Determine the [X, Y] coordinate at the center of the cell enclosing the given text.  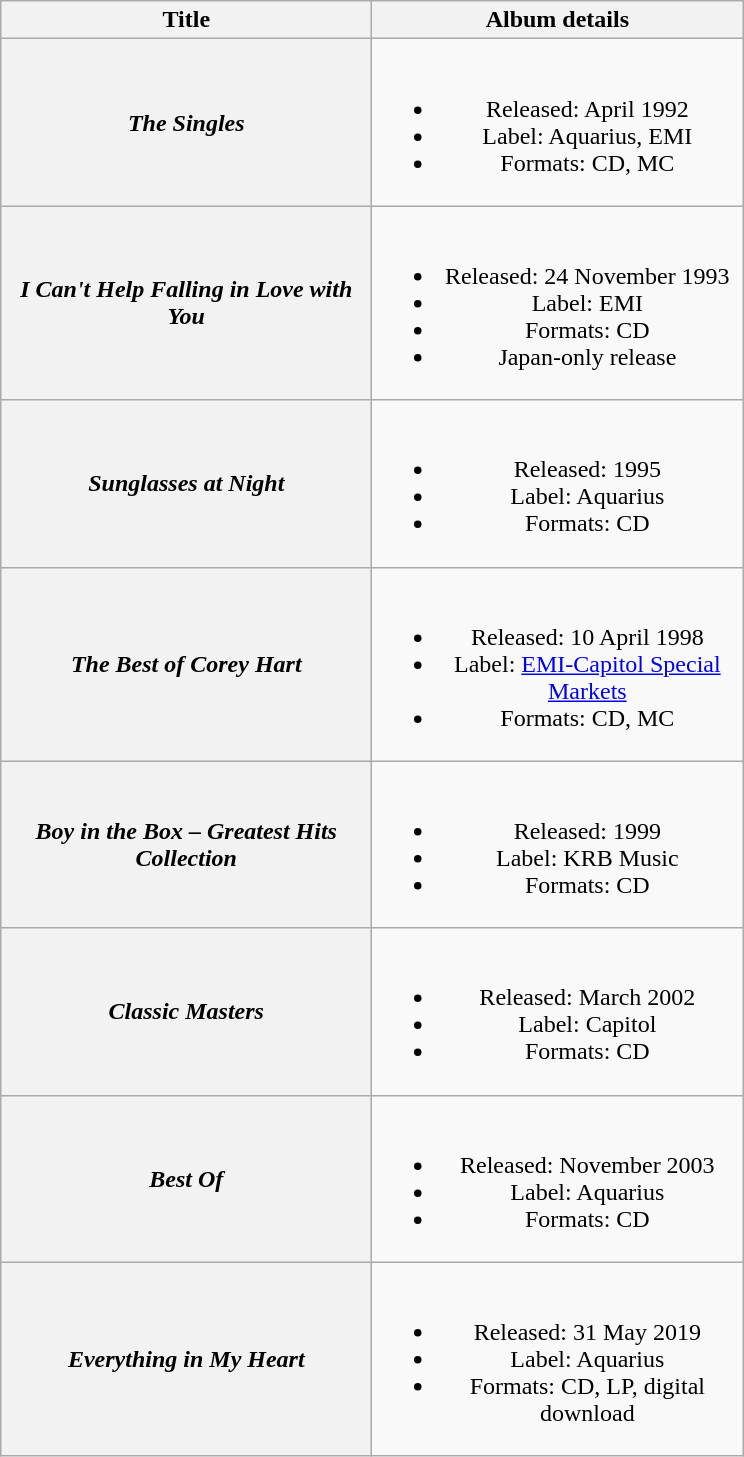
Everything in My Heart [186, 1359]
The Best of Corey Hart [186, 664]
Classic Masters [186, 1012]
Released: March 2002Label: CapitolFormats: CD [558, 1012]
Released: April 1992Label: Aquarius, EMIFormats: CD, MC [558, 122]
Boy in the Box – Greatest Hits Collection [186, 844]
Released: 1995Label: AquariusFormats: CD [558, 484]
Released: 31 May 2019Label: AquariusFormats: CD, LP, digital download [558, 1359]
Released: 10 April 1998Label: EMI-Capitol Special MarketsFormats: CD, MC [558, 664]
Album details [558, 20]
Sunglasses at Night [186, 484]
Best Of [186, 1178]
Released: 1999Label: KRB MusicFormats: CD [558, 844]
Released: 24 November 1993Label: EMIFormats: CDJapan-only release [558, 303]
Released: November 2003Label: AquariusFormats: CD [558, 1178]
I Can't Help Falling in Love with You [186, 303]
The Singles [186, 122]
Title [186, 20]
